Search for the cell housing the specified text and yield its (X, Y) center coordinate. 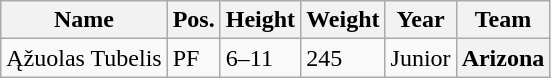
Weight (343, 20)
Junior (420, 58)
Height (260, 20)
Name (84, 20)
Year (420, 20)
Pos. (194, 20)
PF (194, 58)
245 (343, 58)
Team (503, 20)
Ąžuolas Tubelis (84, 58)
Arizona (503, 58)
6–11 (260, 58)
